Search for the cell housing the specified text and yield its (x, y) center coordinate. 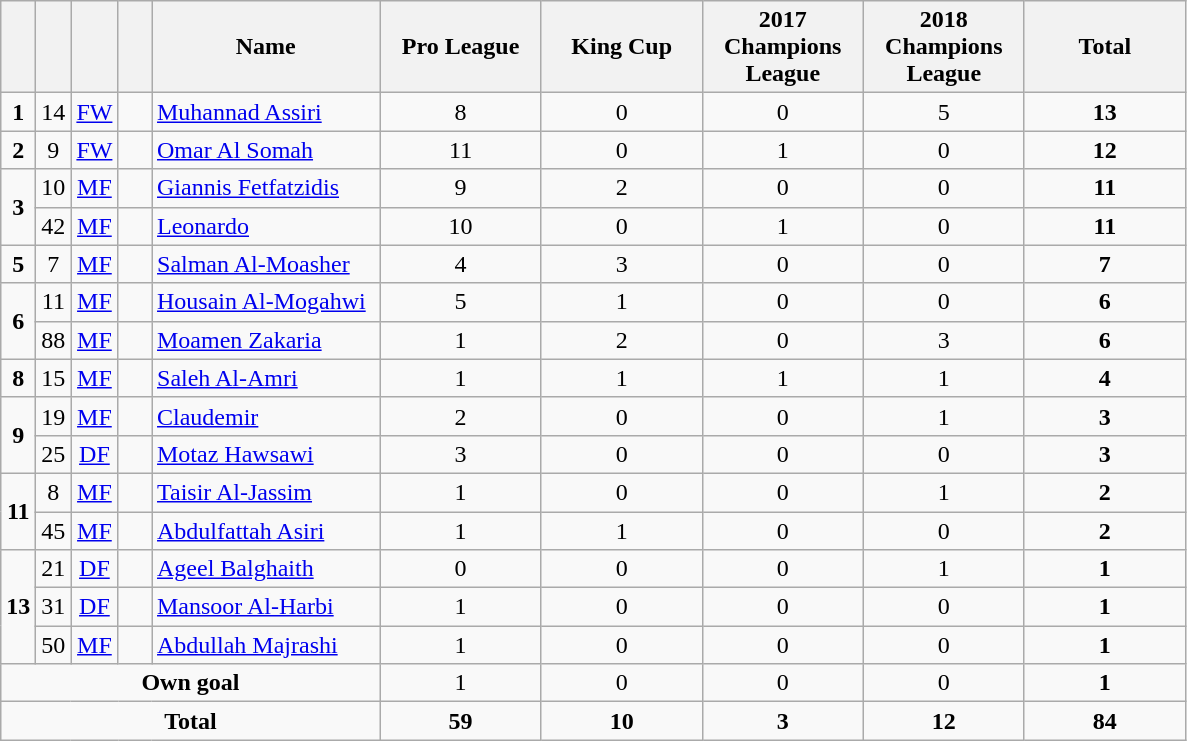
King Cup (622, 47)
Name (266, 47)
42 (54, 226)
Taisir Al-Jassim (266, 492)
Own goal (190, 683)
Omar Al Somah (266, 150)
19 (54, 416)
Abdullah Majrashi (266, 645)
Saleh Al-Amri (266, 378)
Moamen Zakaria (266, 340)
Claudemir (266, 416)
45 (54, 531)
84 (1104, 721)
Pro League (460, 47)
88 (54, 340)
21 (54, 569)
Muhannad Assiri (266, 112)
Ageel Balghaith (266, 569)
Abdulfattah Asiri (266, 531)
50 (54, 645)
59 (460, 721)
Salman Al-Moasher (266, 264)
25 (54, 454)
Housain Al-Mogahwi (266, 302)
2017 Champions League (782, 47)
14 (54, 112)
Leonardo (266, 226)
Giannis Fetfatzidis (266, 188)
Motaz Hawsawi (266, 454)
2018 Champions League (944, 47)
31 (54, 607)
Mansoor Al-Harbi (266, 607)
15 (54, 378)
